Return [X, Y] of the center of cell containing provided text 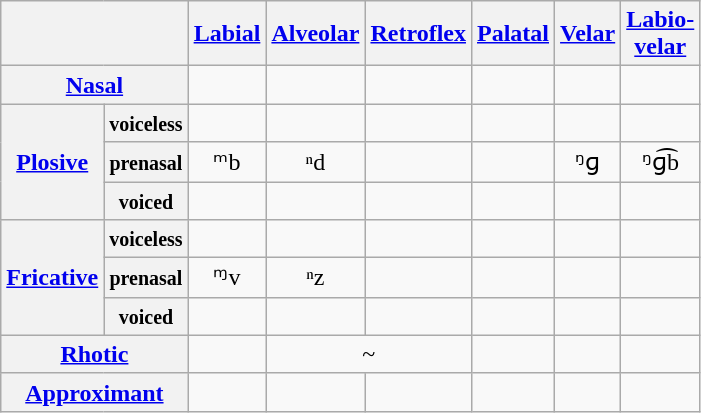
Nasal [94, 85]
ᶬv [227, 278]
ⁿz [316, 278]
ⁿd [316, 162]
Approximant [94, 392]
ᵑɡ [588, 162]
Velar [588, 34]
ᵑɡ͡b [660, 162]
Labial [227, 34]
ᵐb [227, 162]
Rhotic [94, 354]
Retroflex [418, 34]
Plosive [52, 162]
Palatal [512, 34]
Labio-velar [660, 34]
Fricative [52, 278]
~ [369, 354]
Alveolar [316, 34]
